Scan for the cell matching the given text and deliver its (x, y) coordinate at center. 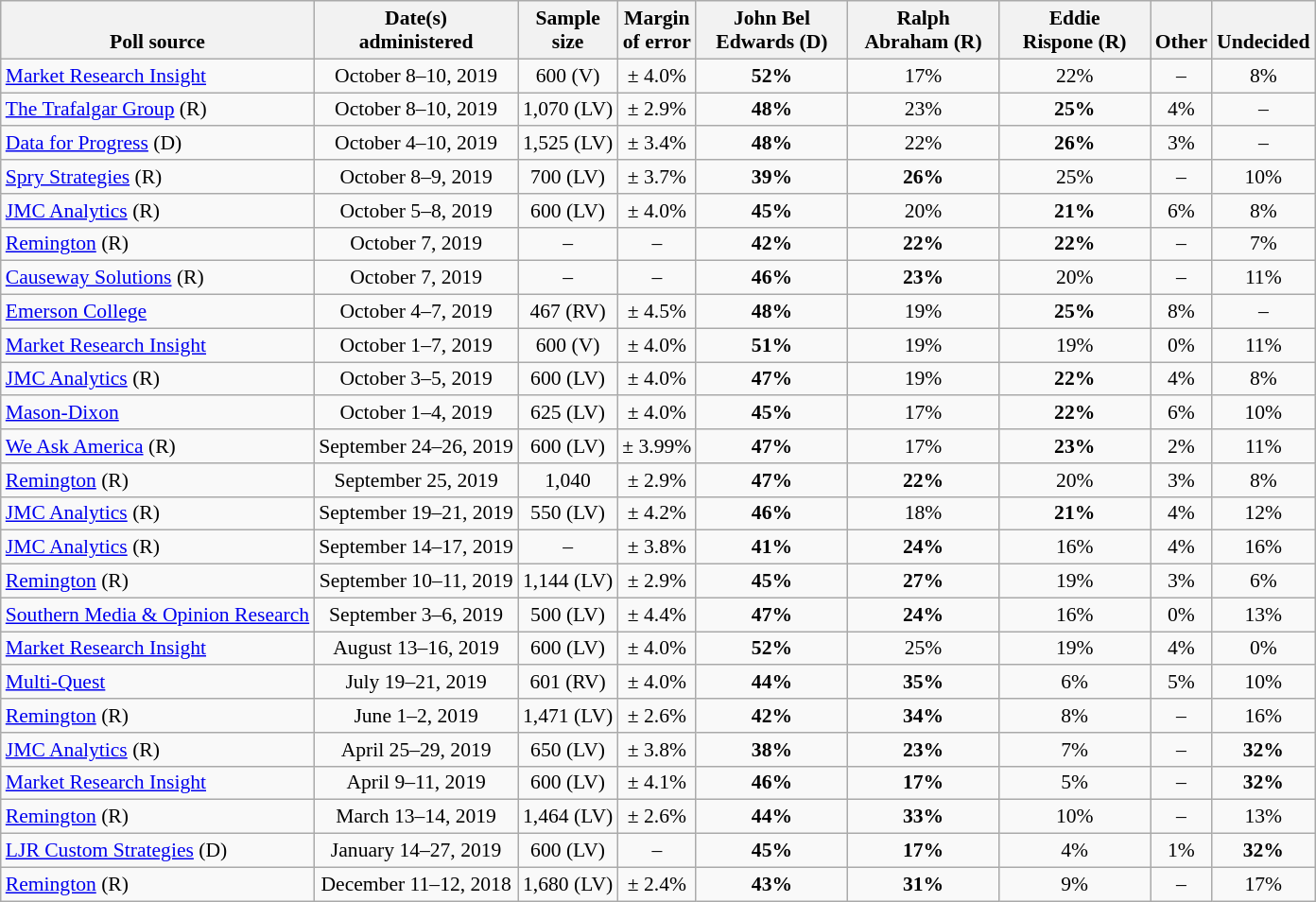
September 24–26, 2019 (416, 446)
12% (1263, 513)
June 1–2, 2019 (416, 716)
October 4–10, 2019 (416, 144)
LJR Custom Strategies (D) (157, 851)
September 14–17, 2019 (416, 547)
October 4–7, 2019 (416, 312)
± 4.4% (656, 615)
September 25, 2019 (416, 480)
RalphAbraham (R) (924, 30)
EddieRispone (R) (1075, 30)
December 11–12, 2018 (416, 884)
March 13–14, 2019 (416, 817)
1% (1182, 851)
± 4.2% (656, 513)
18% (924, 513)
1,070 (LV) (567, 110)
1,525 (LV) (567, 144)
467 (RV) (567, 312)
51% (771, 345)
± 2.4% (656, 884)
34% (924, 716)
January 14–27, 2019 (416, 851)
September 19–21, 2019 (416, 513)
± 4.5% (656, 312)
Undecided (1263, 30)
± 3.7% (656, 177)
Multi-Quest (157, 683)
John BelEdwards (D) (771, 30)
41% (771, 547)
October 1–4, 2019 (416, 413)
± 3.4% (656, 144)
Spry Strategies (R) (157, 177)
39% (771, 177)
Other (1182, 30)
33% (924, 817)
± 3.99% (656, 446)
Samplesize (567, 30)
Data for Progress (D) (157, 144)
601 (RV) (567, 683)
Southern Media & Opinion Research (157, 615)
27% (924, 581)
Marginof error (656, 30)
Mason-Dixon (157, 413)
April 9–11, 2019 (416, 783)
We Ask America (R) (157, 446)
31% (924, 884)
July 19–21, 2019 (416, 683)
550 (LV) (567, 513)
1,144 (LV) (567, 581)
Poll source (157, 30)
1,471 (LV) (567, 716)
The Trafalgar Group (R) (157, 110)
September 3–6, 2019 (416, 615)
October 8–9, 2019 (416, 177)
October 3–5, 2019 (416, 379)
2% (1182, 446)
Causeway Solutions (R) (157, 278)
700 (LV) (567, 177)
August 13–16, 2019 (416, 649)
1,680 (LV) (567, 884)
1,464 (LV) (567, 817)
September 10–11, 2019 (416, 581)
43% (771, 884)
± 4.1% (656, 783)
1,040 (567, 480)
Date(s)administered (416, 30)
500 (LV) (567, 615)
October 1–7, 2019 (416, 345)
April 25–29, 2019 (416, 750)
38% (771, 750)
625 (LV) (567, 413)
9% (1075, 884)
October 5–8, 2019 (416, 211)
Emerson College (157, 312)
35% (924, 683)
650 (LV) (567, 750)
